Pinpoint the cell where the given text exists, returning its [X, Y] midpoint coordinate. 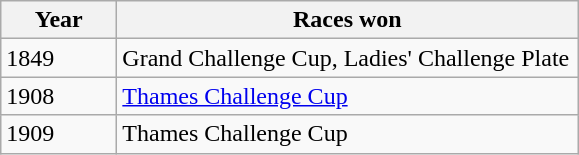
Grand Challenge Cup, Ladies' Challenge Plate [348, 58]
1908 [59, 96]
Races won [348, 20]
1909 [59, 134]
Year [59, 20]
1849 [59, 58]
